Return the (X, Y) coordinate for the center point of the cell that contains the specified text.  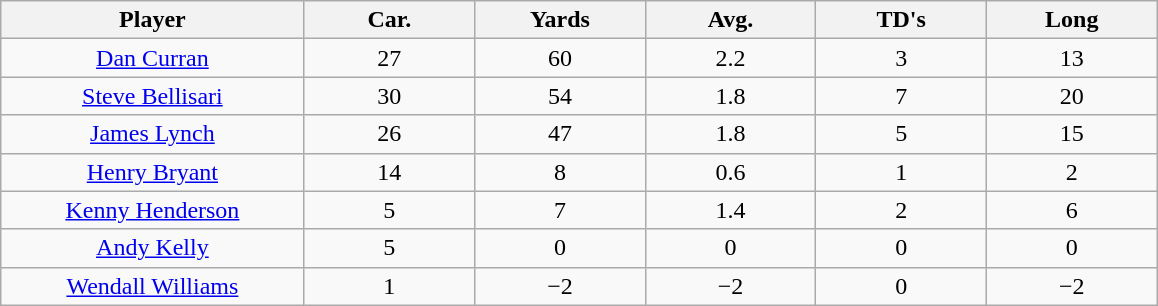
Dan Curran (152, 58)
2.2 (730, 58)
14 (390, 172)
54 (560, 96)
Henry Bryant (152, 172)
Avg. (730, 20)
Steve Bellisari (152, 96)
TD's (902, 20)
0.6 (730, 172)
Player (152, 20)
26 (390, 134)
6 (1072, 210)
Wendall Williams (152, 286)
8 (560, 172)
Andy Kelly (152, 248)
47 (560, 134)
James Lynch (152, 134)
13 (1072, 58)
20 (1072, 96)
60 (560, 58)
3 (902, 58)
27 (390, 58)
Long (1072, 20)
Kenny Henderson (152, 210)
Car. (390, 20)
30 (390, 96)
15 (1072, 134)
1.4 (730, 210)
Yards (560, 20)
